Locate the cell with the specified text and output its [X, Y] center coordinate. 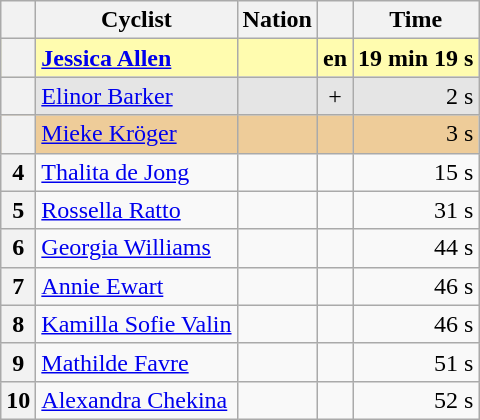
Elinor Barker [136, 96]
Kamilla Sofie Valin [136, 324]
Annie Ewart [136, 286]
44 s [416, 248]
9 [18, 362]
3 s [416, 134]
Mieke Kröger [136, 134]
19 min 19 s [416, 58]
Alexandra Chekina [136, 400]
Thalita de Jong [136, 172]
6 [18, 248]
8 [18, 324]
4 [18, 172]
Time [416, 20]
2 s [416, 96]
52 s [416, 400]
+ [334, 96]
Cyclist [136, 20]
Mathilde Favre [136, 362]
15 s [416, 172]
Georgia Williams [136, 248]
Nation [277, 20]
7 [18, 286]
10 [18, 400]
51 s [416, 362]
Jessica Allen [136, 58]
en [334, 58]
31 s [416, 210]
5 [18, 210]
Rossella Ratto [136, 210]
